Locate the cell with the specified text and output its (X, Y) center coordinate. 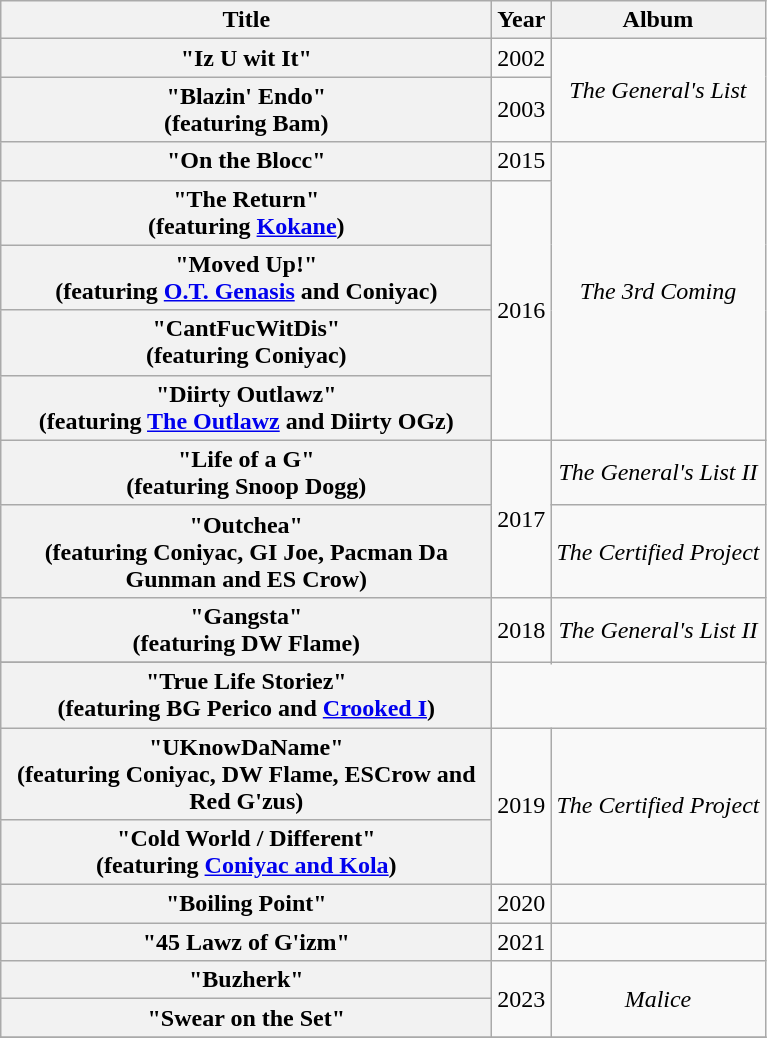
2015 (522, 161)
Malice (658, 999)
2023 (522, 999)
"On the Blocc" (246, 161)
2021 (522, 942)
"Outchea"(featuring Coniyac, GI Joe, Pacman Da Gunman and ES Crow) (246, 551)
Album (658, 20)
The General's List (658, 90)
"Gangsta"(featuring DW Flame) (246, 630)
2016 (522, 310)
"True Life Storiez"(featuring BG Perico and Crooked I) (246, 694)
2017 (522, 518)
2019 (522, 806)
"Buzherk" (246, 980)
"Cold World / Different"(featuring Coniyac and Kola) (246, 852)
The 3rd Coming (658, 291)
"Life of a G"(featuring Snoop Dogg) (246, 472)
2002 (522, 58)
"Blazin' Endo"(featuring Bam) (246, 110)
"Diirty Outlawz"(featuring The Outlawz and Diirty OGz) (246, 408)
"The Return"(featuring Kokane) (246, 212)
"Moved Up!"(featuring O.T. Genasis and Coniyac) (246, 278)
"Boiling Point" (246, 904)
Title (246, 20)
2020 (522, 904)
"UKnowDaName"(featuring Coniyac, DW Flame, ESCrow and Red G'zus) (246, 774)
2003 (522, 110)
2018 (522, 630)
Year (522, 20)
"CantFucWitDis"(featuring Coniyac) (246, 342)
"45 Lawz of G'izm" (246, 942)
"Swear on the Set" (246, 1018)
"Iz U wit It" (246, 58)
